Pinpoint the cell where the given text exists, returning its [X, Y] midpoint coordinate. 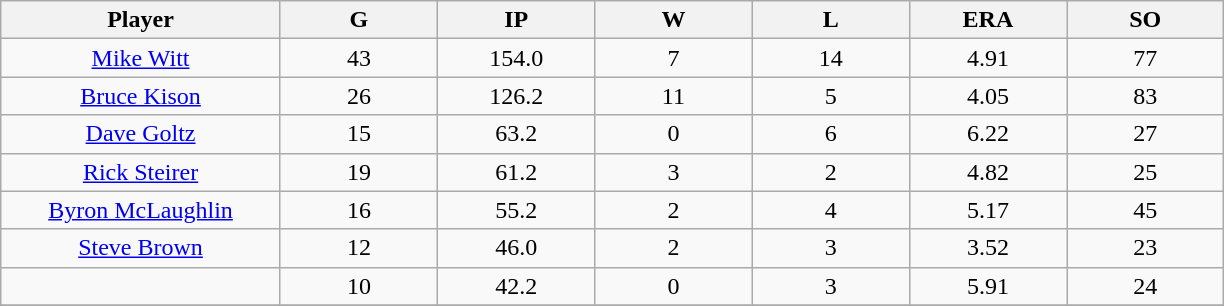
W [674, 20]
12 [358, 248]
Rick Steirer [141, 172]
Player [141, 20]
L [830, 20]
6.22 [988, 134]
4.91 [988, 58]
5.17 [988, 210]
11 [674, 96]
46.0 [516, 248]
19 [358, 172]
15 [358, 134]
5 [830, 96]
Bruce Kison [141, 96]
Byron McLaughlin [141, 210]
6 [830, 134]
61.2 [516, 172]
24 [1146, 286]
83 [1146, 96]
42.2 [516, 286]
23 [1146, 248]
G [358, 20]
126.2 [516, 96]
Steve Brown [141, 248]
4.82 [988, 172]
Mike Witt [141, 58]
77 [1146, 58]
3.52 [988, 248]
14 [830, 58]
154.0 [516, 58]
27 [1146, 134]
SO [1146, 20]
16 [358, 210]
Dave Goltz [141, 134]
26 [358, 96]
ERA [988, 20]
43 [358, 58]
55.2 [516, 210]
4 [830, 210]
63.2 [516, 134]
25 [1146, 172]
7 [674, 58]
5.91 [988, 286]
4.05 [988, 96]
45 [1146, 210]
IP [516, 20]
10 [358, 286]
